Provide the [x, y] coordinate of the cell's center where the given text is located.  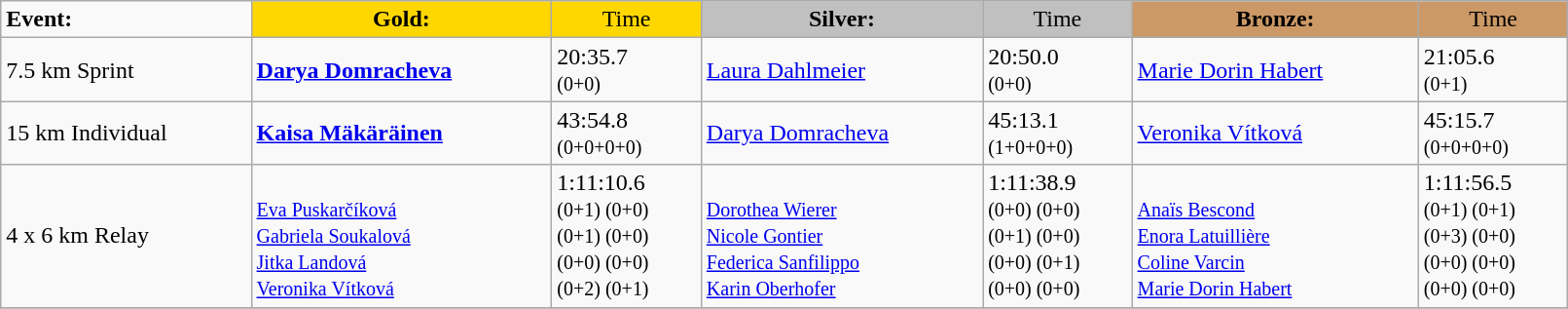
45:13.1(1+0+0+0) [1057, 133]
43:54.8(0+0+0+0) [627, 133]
4 x 6 km Relay [127, 236]
Anaïs BescondEnora LatuillièreColine VarcinMarie Dorin Habert [1275, 236]
Kaisa Mäkäräinen [401, 133]
Veronika Vítková [1275, 133]
Gold: [401, 19]
20:35.7(0+0) [627, 70]
1:11:56.5 (0+1) (0+1)(0+3) (0+0)(0+0) (0+0)(0+0) (0+0) [1493, 236]
21:05.6(0+1) [1493, 70]
Event: [127, 19]
20:50.0(0+0) [1057, 70]
Eva PuskarčíkováGabriela SoukalováJitka LandováVeronika Vítková [401, 236]
15 km Individual [127, 133]
Marie Dorin Habert [1275, 70]
45:15.7(0+0+0+0) [1493, 133]
Silver: [841, 19]
Laura Dahlmeier [841, 70]
Bronze: [1275, 19]
1:11:10.6(0+1) (0+0)(0+1) (0+0)(0+0) (0+0)(0+2) (0+1) [627, 236]
1:11:38.9(0+0) (0+0)(0+1) (0+0)(0+0) (0+1)(0+0) (0+0) [1057, 236]
7.5 km Sprint [127, 70]
Dorothea WiererNicole GontierFederica SanfilippoKarin Oberhofer [841, 236]
